Find where the given text appears and provide that cell's center as (X, Y) coordinate. 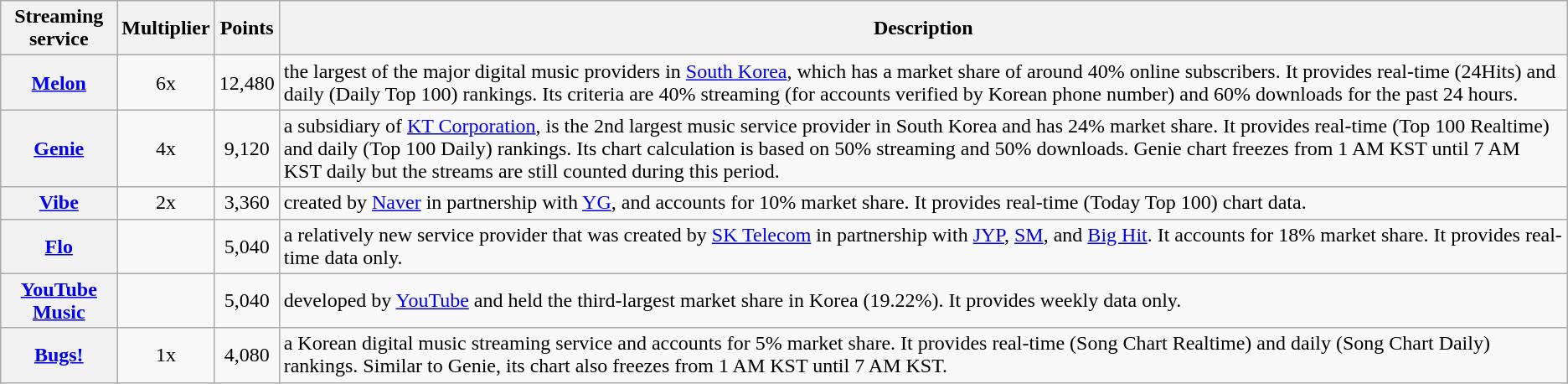
YouTube Music (59, 300)
Vibe (59, 203)
Description (923, 29)
Melon (59, 82)
Bugs! (59, 355)
developed by YouTube and held the third-largest market share in Korea (19.22%). It provides weekly data only. (923, 300)
12,480 (246, 82)
Flo (59, 246)
6x (166, 82)
Streamingservice (59, 29)
Multiplier (166, 29)
4x (166, 148)
4,080 (246, 355)
Genie (59, 148)
2x (166, 203)
3,360 (246, 203)
9,120 (246, 148)
1x (166, 355)
created by Naver in partnership with YG, and accounts for 10% market share. It provides real-time (Today Top 100) chart data. (923, 203)
Points (246, 29)
